Find where the given text appears and provide that cell's center as (x, y) coordinate. 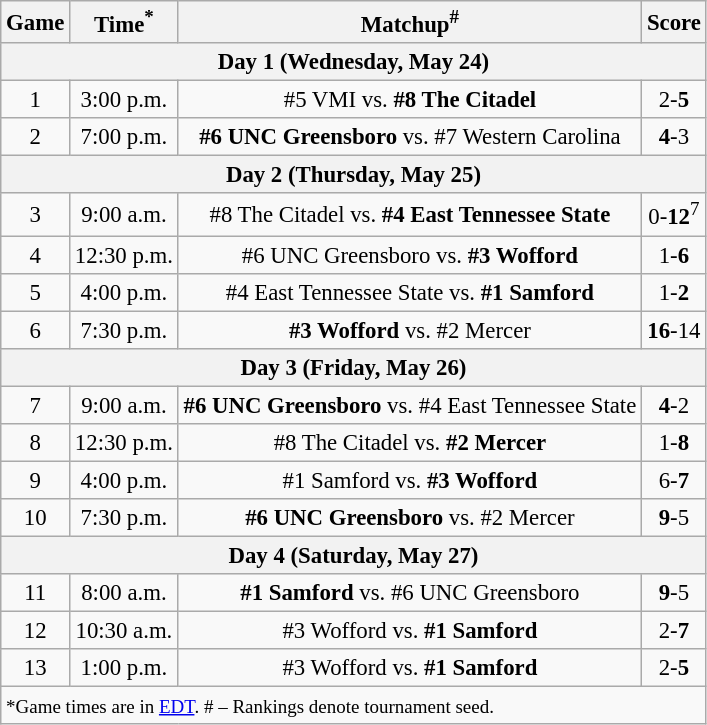
#5 VMI vs. #8 The Citadel (410, 100)
Game (36, 22)
#1 Samford vs. #3 Wofford (410, 480)
6 (36, 330)
16-14 (674, 330)
10 (36, 518)
6-7 (674, 480)
*Game times are in EDT. # – Rankings denote tournament seed. (354, 706)
5 (36, 292)
8 (36, 443)
#8 The Citadel vs. #2 Mercer (410, 443)
1 (36, 100)
Matchup# (410, 22)
#8 The Citadel vs. #4 East Tennessee State (410, 215)
8:00 a.m. (124, 593)
1-6 (674, 255)
#3 Wofford vs. #2 Mercer (410, 330)
2-7 (674, 631)
9 (36, 480)
4-3 (674, 137)
#6 UNC Greensboro vs. #4 East Tennessee State (410, 405)
Score (674, 22)
Day 4 (Saturday, May 27) (354, 555)
7 (36, 405)
10:30 a.m. (124, 631)
#1 Samford vs. #6 UNC Greensboro (410, 593)
4-2 (674, 405)
Time* (124, 22)
#6 UNC Greensboro vs. #7 Western Carolina (410, 137)
3 (36, 215)
#4 East Tennessee State vs. #1 Samford (410, 292)
Day 1 (Wednesday, May 24) (354, 62)
3:00 p.m. (124, 100)
#6 UNC Greensboro vs. #2 Mercer (410, 518)
7:00 p.m. (124, 137)
12 (36, 631)
2 (36, 137)
Day 3 (Friday, May 26) (354, 367)
#6 UNC Greensboro vs. #3 Wofford (410, 255)
13 (36, 668)
11 (36, 593)
1-8 (674, 443)
4 (36, 255)
1:00 p.m. (124, 668)
1-2 (674, 292)
0-127 (674, 215)
Day 2 (Thursday, May 25) (354, 175)
